Return (x, y) of the center of cell containing provided text 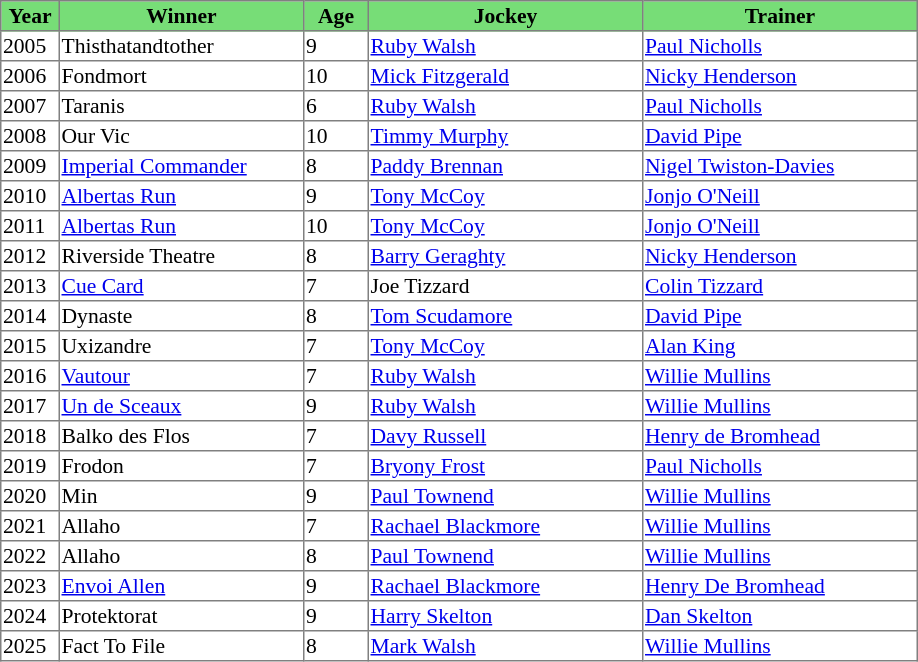
Imperial Commander (181, 166)
2023 (30, 586)
Cue Card (181, 286)
Davy Russell (505, 436)
Taranis (181, 106)
Vautour (181, 376)
2014 (30, 316)
Nigel Twiston-Davies (780, 166)
2017 (30, 406)
Protektorat (181, 616)
2009 (30, 166)
2013 (30, 286)
Un de Sceaux (181, 406)
Colin Tizzard (780, 286)
Dan Skelton (780, 616)
Winner (181, 16)
Min (181, 496)
2021 (30, 526)
2010 (30, 196)
Thisthatandtother (181, 46)
Envoi Allen (181, 586)
2016 (30, 376)
Tom Scudamore (505, 316)
Alan King (780, 346)
2018 (30, 436)
Harry Skelton (505, 616)
Fondmort (181, 76)
Frodon (181, 466)
Barry Geraghty (505, 256)
2006 (30, 76)
2005 (30, 46)
2020 (30, 496)
Our Vic (181, 136)
2022 (30, 556)
Balko des Flos (181, 436)
Uxizandre (181, 346)
2011 (30, 226)
Fact To File (181, 646)
2015 (30, 346)
Timmy Murphy (505, 136)
Age (336, 16)
Henry de Bromhead (780, 436)
2007 (30, 106)
2025 (30, 646)
Mark Walsh (505, 646)
2024 (30, 616)
Henry De Bromhead (780, 586)
Paddy Brennan (505, 166)
Riverside Theatre (181, 256)
Dynaste (181, 316)
2012 (30, 256)
Year (30, 16)
Trainer (780, 16)
2019 (30, 466)
6 (336, 106)
Jockey (505, 16)
Joe Tizzard (505, 286)
Bryony Frost (505, 466)
2008 (30, 136)
Mick Fitzgerald (505, 76)
